Return (x, y) of the center of cell containing provided text 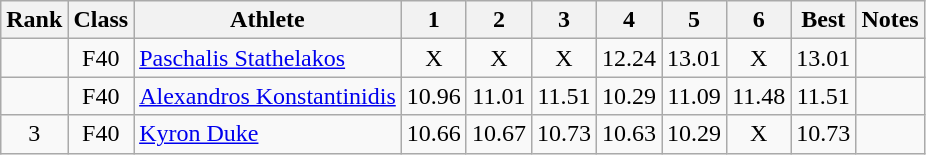
Rank (34, 20)
4 (628, 20)
Athlete (268, 20)
Class (101, 20)
5 (694, 20)
2 (498, 20)
11.01 (498, 96)
12.24 (628, 58)
10.96 (434, 96)
11.09 (694, 96)
Alexandros Konstantinidis (268, 96)
Best (824, 20)
Notes (890, 20)
10.63 (628, 134)
Kyron Duke (268, 134)
11.48 (759, 96)
1 (434, 20)
10.66 (434, 134)
Paschalis Stathelakos (268, 58)
10.67 (498, 134)
6 (759, 20)
